Determine the (x, y) coordinate at the center of the cell enclosing the given text.  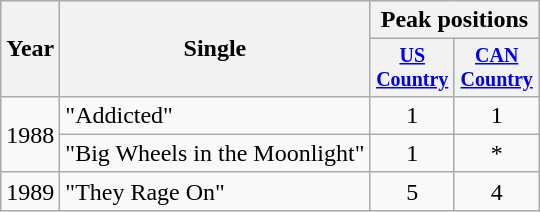
4 (496, 191)
1989 (30, 191)
Single (215, 49)
Year (30, 49)
Peak positions (454, 20)
5 (412, 191)
"They Rage On" (215, 191)
1988 (30, 134)
* (496, 153)
"Big Wheels in the Moonlight" (215, 153)
US Country (412, 68)
CAN Country (496, 68)
"Addicted" (215, 115)
